Output the (x, y) coordinate of the center of the cell containing the given text.  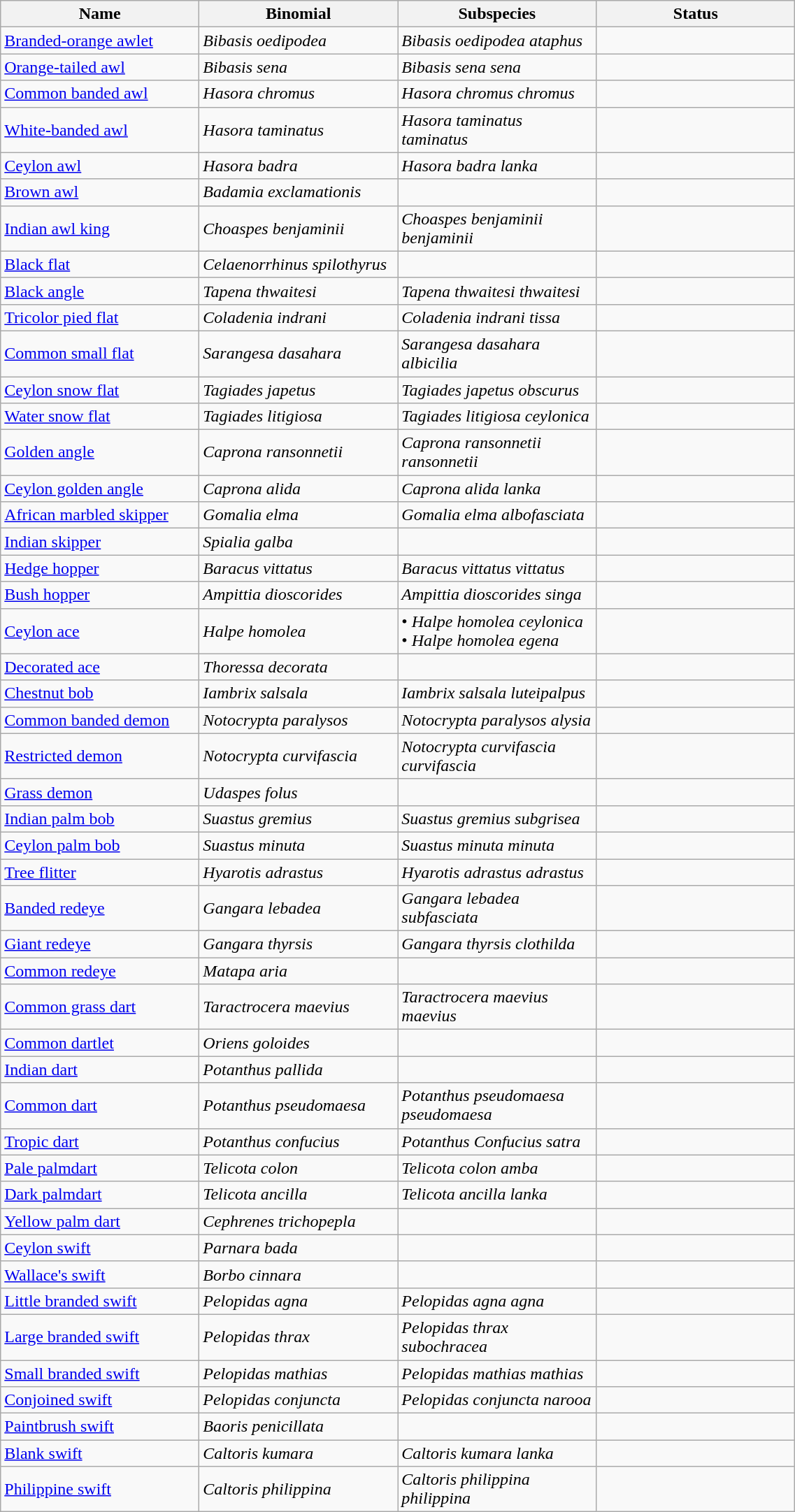
Hasora taminatus taminatus (497, 130)
Indian dart (100, 1070)
Spialia galba (299, 542)
Caltoris kumara lanka (497, 1453)
Bibasis oedipodea ataphus (497, 41)
Hasora taminatus (299, 130)
Ceylon ace (100, 631)
Large branded swift (100, 1337)
Potanthus Confucius satra (497, 1142)
Iambrix salsala (299, 693)
Little branded swift (100, 1301)
Pale palmdart (100, 1168)
Pelopidas conjuncta narooa (497, 1400)
Baracus vittatus (299, 568)
Caltoris philippina (299, 1489)
Notocrypta paralysos alysia (497, 720)
Dark palmdart (100, 1195)
Suastus gremius (299, 819)
Common dartlet (100, 1043)
White-banded awl (100, 130)
Telicota ancilla lanka (497, 1195)
Banded redeye (100, 909)
Ampittia dioscorides singa (497, 595)
Hyarotis adrastus (299, 872)
Notocrypta curvifascia curvifascia (497, 756)
Caltoris philippina philippina (497, 1489)
Halpe homolea (299, 631)
Philippine swift (100, 1489)
Gangara thyrsis (299, 944)
Indian awl king (100, 228)
Paintbrush swift (100, 1427)
Borbo cinnara (299, 1274)
Indian skipper (100, 542)
Tagiades litigiosa ceylonica (497, 417)
Suastus minuta minuta (497, 845)
Small branded swift (100, 1374)
Common banded awl (100, 94)
Ceylon snow flat (100, 389)
Tagiades litigiosa (299, 417)
Thoressa decorata (299, 667)
Gangara lebadea (299, 909)
Taractrocera maevius (299, 1007)
Decorated ace (100, 667)
Iambrix salsala luteipalpus (497, 693)
Gomalia elma (299, 515)
Ceylon golden angle (100, 489)
Choaspes benjaminii (299, 228)
Gomalia elma albofasciata (497, 515)
Black angle (100, 291)
Parnara bada (299, 1248)
Restricted demon (100, 756)
Branded-orange awlet (100, 41)
Suastus minuta (299, 845)
Baracus vittatus vittatus (497, 568)
Caprona ransonnetii (299, 453)
Tricolor pied flat (100, 317)
Pelopidas agna agna (497, 1301)
• Halpe homolea ceylonica• Halpe homolea egena (497, 631)
Telicota colon (299, 1168)
Pelopidas agna (299, 1301)
Potanthus pseudomaesa (299, 1106)
Hasora chromus (299, 94)
Ceylon palm bob (100, 845)
Giant redeye (100, 944)
Bibasis sena (299, 67)
Binomial (299, 14)
Black flat (100, 264)
Coladenia indrani tissa (497, 317)
Notocrypta paralysos (299, 720)
Suastus gremius subgrisea (497, 819)
Choaspes benjaminii benjaminii (497, 228)
Golden angle (100, 453)
Pelopidas mathias (299, 1374)
Pelopidas mathias mathias (497, 1374)
Bibasis sena sena (497, 67)
Caprona alida lanka (497, 489)
Wallace's swift (100, 1274)
Tagiades japetus obscurus (497, 389)
Pelopidas thrax subochracea (497, 1337)
Potanthus confucius (299, 1142)
Coladenia indrani (299, 317)
Taractrocera maevius maevius (497, 1007)
Caprona ransonnetii ransonnetii (497, 453)
Sarangesa dasahara (299, 354)
Ceylon swift (100, 1248)
Tapena thwaitesi (299, 291)
Common grass dart (100, 1007)
Hyarotis adrastus adrastus (497, 872)
Common redeye (100, 971)
Indian palm bob (100, 819)
Caprona alida (299, 489)
Subspecies (497, 14)
Tagiades japetus (299, 389)
Grass demon (100, 792)
Matapa aria (299, 971)
Potanthus pseudomaesa pseudomaesa (497, 1106)
Gangara lebadea subfasciata (497, 909)
African marbled skipper (100, 515)
Tree flitter (100, 872)
Hasora badra (299, 166)
Sarangesa dasahara albicilia (497, 354)
Baoris penicillata (299, 1427)
Gangara thyrsis clothilda (497, 944)
Cephrenes trichopepla (299, 1221)
Oriens goloides (299, 1043)
Common dart (100, 1106)
Hasora chromus chromus (497, 94)
Blank swift (100, 1453)
Status (696, 14)
Brown awl (100, 192)
Telicota ancilla (299, 1195)
Chestnut bob (100, 693)
Conjoined swift (100, 1400)
Bush hopper (100, 595)
Bibasis oedipodea (299, 41)
Badamia exclamationis (299, 192)
Ampittia dioscorides (299, 595)
Ceylon awl (100, 166)
Yellow palm dart (100, 1221)
Pelopidas conjuncta (299, 1400)
Tropic dart (100, 1142)
Notocrypta curvifascia (299, 756)
Hasora badra lanka (497, 166)
Orange-tailed awl (100, 67)
Water snow flat (100, 417)
Caltoris kumara (299, 1453)
Celaenorrhinus spilothyrus (299, 264)
Potanthus pallida (299, 1070)
Tapena thwaitesi thwaitesi (497, 291)
Telicota colon amba (497, 1168)
Name (100, 14)
Pelopidas thrax (299, 1337)
Udaspes folus (299, 792)
Common small flat (100, 354)
Common banded demon (100, 720)
Hedge hopper (100, 568)
